Identify which cell holds the provided text, then report its (x, y) central coordinate. 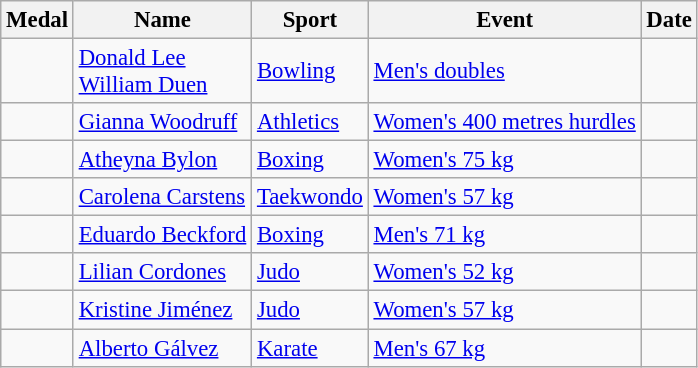
Men's 67 kg (504, 348)
Taekwondo (310, 197)
Women's 52 kg (504, 273)
Atheyna Bylon (162, 160)
Carolena Carstens (162, 197)
Eduardo Beckford (162, 235)
Men's 71 kg (504, 235)
Karate (310, 348)
Event (504, 20)
Women's 75 kg (504, 160)
Bowling (310, 72)
Kristine Jiménez (162, 310)
Medal (38, 20)
Name (162, 20)
Athletics (310, 122)
Lilian Cordones (162, 273)
Men's doubles (504, 72)
Gianna Woodruff (162, 122)
Women's 400 metres hurdles (504, 122)
Date (669, 20)
Sport (310, 20)
Alberto Gálvez (162, 348)
Donald LeeWilliam Duen (162, 72)
